Search for the cell housing the specified text and yield its (X, Y) center coordinate. 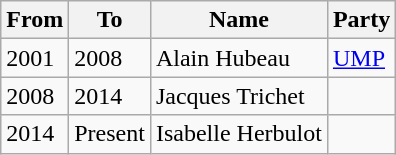
Alain Hubeau (238, 58)
Party (361, 20)
From (35, 20)
UMP (361, 58)
To (110, 20)
Present (110, 134)
Isabelle Herbulot (238, 134)
Jacques Trichet (238, 96)
Name (238, 20)
2001 (35, 58)
